Pinpoint the cell where the given text exists, returning its (X, Y) midpoint coordinate. 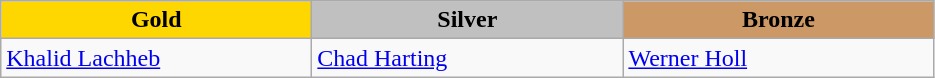
Silver (468, 20)
Bronze (778, 20)
Werner Holl (778, 58)
Chad Harting (468, 58)
Khalid Lachheb (156, 58)
Gold (156, 20)
